From the cell containing the given text, extract its center point as [X, Y] coordinate. 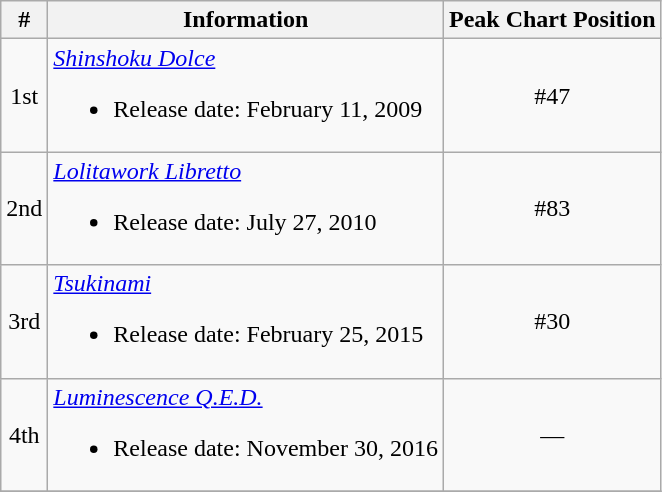
3rd [24, 322]
Lolitawork LibrettoRelease date: July 27, 2010 [246, 208]
#30 [552, 322]
Shinshoku DolceRelease date: February 11, 2009 [246, 96]
TsukinamiRelease date: February 25, 2015 [246, 322]
2nd [24, 208]
#83 [552, 208]
#47 [552, 96]
4th [24, 434]
— [552, 434]
Information [246, 20]
1st [24, 96]
Luminescence Q.E.D.Release date: November 30, 2016 [246, 434]
# [24, 20]
Peak Chart Position [552, 20]
